Detect which cell encompasses the target text, then output its (X, Y) center coordinate. 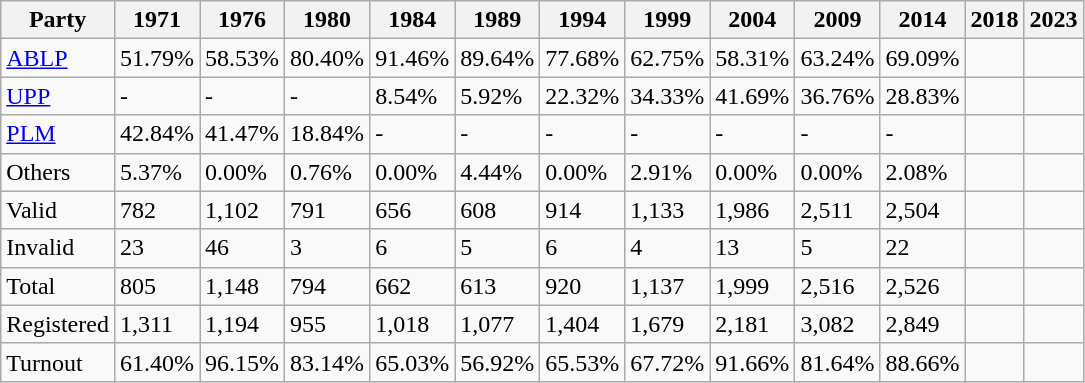
794 (328, 286)
805 (156, 286)
65.53% (582, 362)
5.37% (156, 172)
41.47% (242, 134)
58.53% (242, 58)
67.72% (668, 362)
1989 (498, 20)
89.64% (498, 58)
1,986 (752, 210)
Valid (58, 210)
63.24% (838, 58)
91.46% (412, 58)
56.92% (498, 362)
62.75% (668, 58)
18.84% (328, 134)
1,148 (242, 286)
1,018 (412, 324)
0.76% (328, 172)
2009 (838, 20)
1,102 (242, 210)
662 (412, 286)
2,849 (922, 324)
2004 (752, 20)
2023 (1054, 20)
91.66% (752, 362)
656 (412, 210)
5.92% (498, 96)
955 (328, 324)
36.76% (838, 96)
Party (58, 20)
1999 (668, 20)
1,133 (668, 210)
1994 (582, 20)
96.15% (242, 362)
65.03% (412, 362)
2,504 (922, 210)
2,516 (838, 286)
77.68% (582, 58)
1,404 (582, 324)
2,181 (752, 324)
58.31% (752, 58)
1984 (412, 20)
UPP (58, 96)
83.14% (328, 362)
1,999 (752, 286)
81.64% (838, 362)
3,082 (838, 324)
2.08% (922, 172)
791 (328, 210)
4 (668, 248)
46 (242, 248)
34.33% (668, 96)
2014 (922, 20)
28.83% (922, 96)
1,311 (156, 324)
22 (922, 248)
914 (582, 210)
608 (498, 210)
1976 (242, 20)
8.54% (412, 96)
613 (498, 286)
1980 (328, 20)
1971 (156, 20)
22.32% (582, 96)
3 (328, 248)
69.09% (922, 58)
41.69% (752, 96)
2018 (994, 20)
42.84% (156, 134)
2,511 (838, 210)
51.79% (156, 58)
61.40% (156, 362)
Invalid (58, 248)
Registered (58, 324)
2.91% (668, 172)
23 (156, 248)
80.40% (328, 58)
1,194 (242, 324)
13 (752, 248)
4.44% (498, 172)
1,137 (668, 286)
ABLP (58, 58)
Others (58, 172)
782 (156, 210)
1,077 (498, 324)
920 (582, 286)
1,679 (668, 324)
2,526 (922, 286)
PLM (58, 134)
88.66% (922, 362)
Total (58, 286)
Turnout (58, 362)
